Scan for the cell matching the given text and deliver its (x, y) coordinate at center. 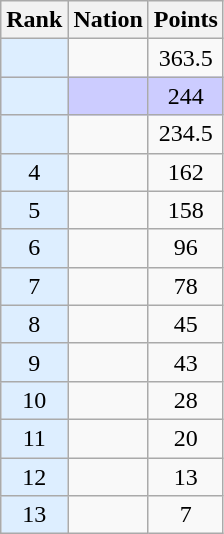
4 (34, 172)
6 (34, 248)
244 (186, 96)
8 (34, 324)
43 (186, 362)
96 (186, 248)
28 (186, 400)
Points (186, 20)
234.5 (186, 134)
11 (34, 438)
9 (34, 362)
12 (34, 477)
20 (186, 438)
5 (34, 210)
Nation (108, 20)
162 (186, 172)
Rank (34, 20)
78 (186, 286)
158 (186, 210)
45 (186, 324)
363.5 (186, 58)
10 (34, 400)
